Pinpoint the cell where the given text exists, returning its (x, y) midpoint coordinate. 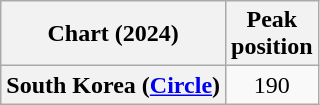
Peakposition (272, 34)
Chart (2024) (114, 34)
190 (272, 85)
South Korea (Circle) (114, 85)
